Find where the given text appears and provide that cell's center as [X, Y] coordinate. 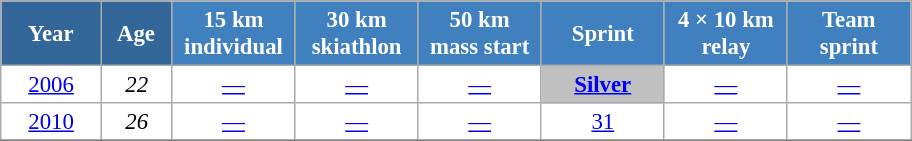
Team sprint [848, 34]
31 [602, 122]
15 km individual [234, 34]
2006 [52, 85]
30 km skiathlon [356, 34]
Sprint [602, 34]
26 [136, 122]
Year [52, 34]
50 km mass start [480, 34]
Age [136, 34]
4 × 10 km relay [726, 34]
2010 [52, 122]
22 [136, 85]
Silver [602, 85]
